Provide the [x, y] coordinate of the cell's center where the given text is located.  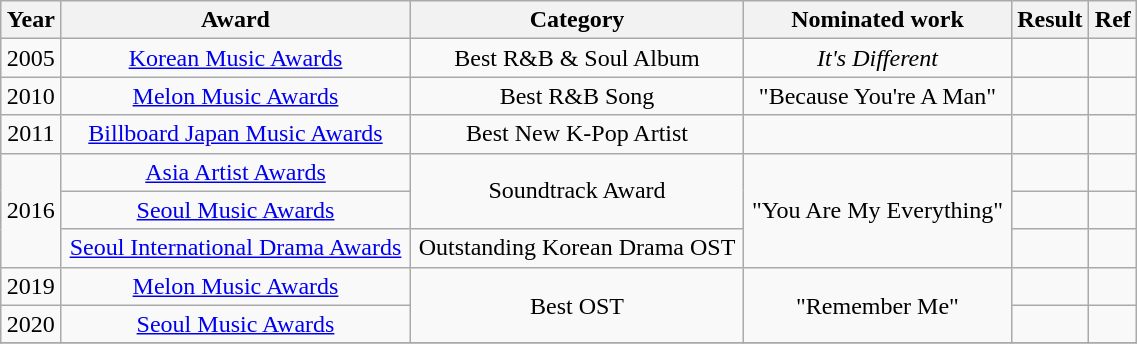
It's Different [878, 58]
Seoul International Drama Awards [236, 248]
Best OST [577, 305]
Year [31, 20]
2011 [31, 134]
Outstanding Korean Drama OST [577, 248]
"Because You're A Man" [878, 96]
Asia Artist Awards [236, 172]
2020 [31, 324]
Category [577, 20]
"You Are My Everything" [878, 210]
Best R&B & Soul Album [577, 58]
2016 [31, 210]
2010 [31, 96]
Nominated work [878, 20]
Best New K-Pop Artist [577, 134]
Billboard Japan Music Awards [236, 134]
2019 [31, 286]
"Remember Me" [878, 305]
Result [1050, 20]
Award [236, 20]
Korean Music Awards [236, 58]
2005 [31, 58]
Best R&B Song [577, 96]
Ref [1113, 20]
Soundtrack Award [577, 191]
